Scan for the cell matching the given text and deliver its [X, Y] coordinate at center. 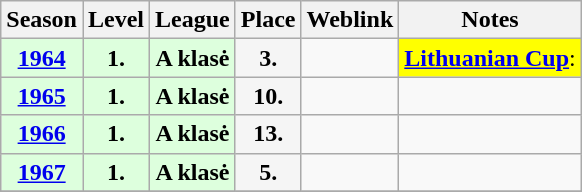
13. [268, 134]
Level [116, 20]
Weblink [350, 20]
Season [42, 20]
1967 [42, 172]
3. [268, 58]
1965 [42, 96]
League [193, 20]
Lithuanian Cup: [490, 58]
Place [268, 20]
Notes [490, 20]
10. [268, 96]
5. [268, 172]
1966 [42, 134]
1964 [42, 58]
